Provide the [X, Y] coordinate of the cell's center where the given text is located.  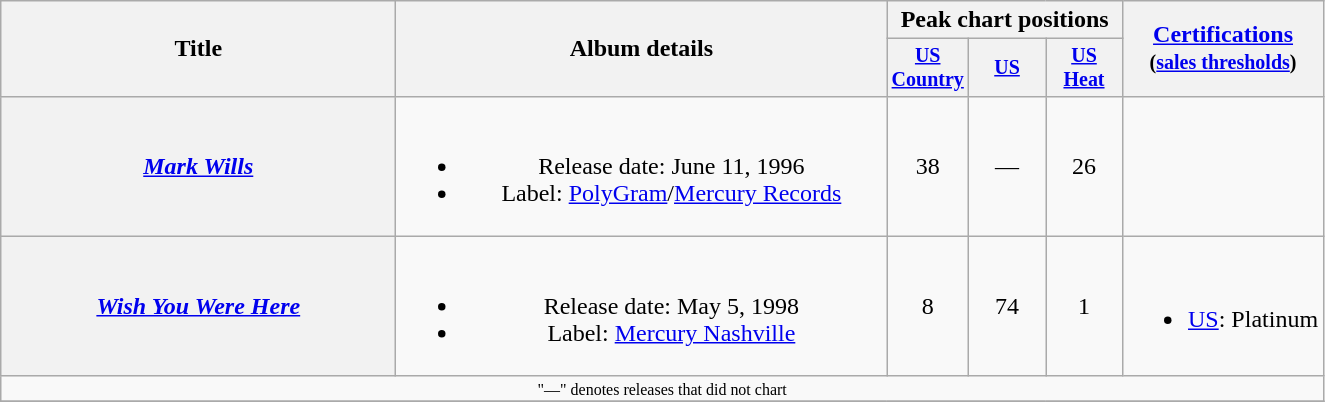
Title [198, 49]
1 [1084, 306]
Release date: May 5, 1998Label: Mercury Nashville [642, 306]
— [1008, 166]
Mark Wills [198, 166]
26 [1084, 166]
Peak chart positions [1005, 20]
Certifications(sales thresholds) [1222, 49]
74 [1008, 306]
US: Platinum [1222, 306]
38 [928, 166]
Wish You Were Here [198, 306]
US [1008, 68]
US Heat [1084, 68]
Release date: June 11, 1996Label: PolyGram/Mercury Records [642, 166]
8 [928, 306]
US Country [928, 68]
Album details [642, 49]
"—" denotes releases that did not chart [662, 388]
